Capture the cell that displays the provided text and extract its (X, Y) central coordinate. 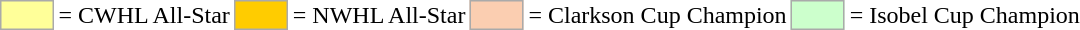
= Clarkson Cup Champion (658, 15)
= NWHL All-Star (379, 15)
= CWHL All-Star (144, 15)
